Detect which cell encompasses the target text, then output its [x, y] center coordinate. 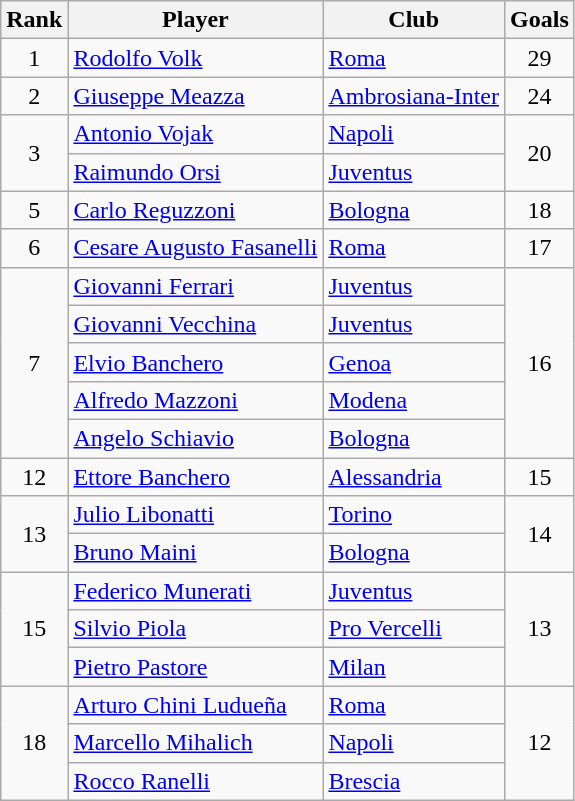
14 [540, 534]
Torino [414, 515]
Player [196, 20]
Raimundo Orsi [196, 172]
3 [34, 153]
Pro Vercelli [414, 629]
5 [34, 210]
Goals [540, 20]
Arturo Chini Ludueña [196, 705]
20 [540, 153]
Giovanni Vecchina [196, 324]
16 [540, 362]
Elvio Banchero [196, 362]
1 [34, 58]
Giuseppe Meazza [196, 96]
Julio Libonatti [196, 515]
Rocco Ranelli [196, 781]
Rodolfo Volk [196, 58]
Bruno Maini [196, 553]
Cesare Augusto Fasanelli [196, 248]
Milan [414, 667]
Federico Munerati [196, 591]
Ambrosiana-Inter [414, 96]
2 [34, 96]
Brescia [414, 781]
Ettore Banchero [196, 477]
Rank [34, 20]
Alessandria [414, 477]
Carlo Reguzzoni [196, 210]
Giovanni Ferrari [196, 286]
Silvio Piola [196, 629]
Alfredo Mazzoni [196, 400]
Club [414, 20]
29 [540, 58]
Genoa [414, 362]
Modena [414, 400]
Angelo Schiavio [196, 438]
Marcello Mihalich [196, 743]
17 [540, 248]
24 [540, 96]
Antonio Vojak [196, 134]
7 [34, 362]
Pietro Pastore [196, 667]
6 [34, 248]
